For the text-containing cell, return its midpoint in [x, y] coordinate format. 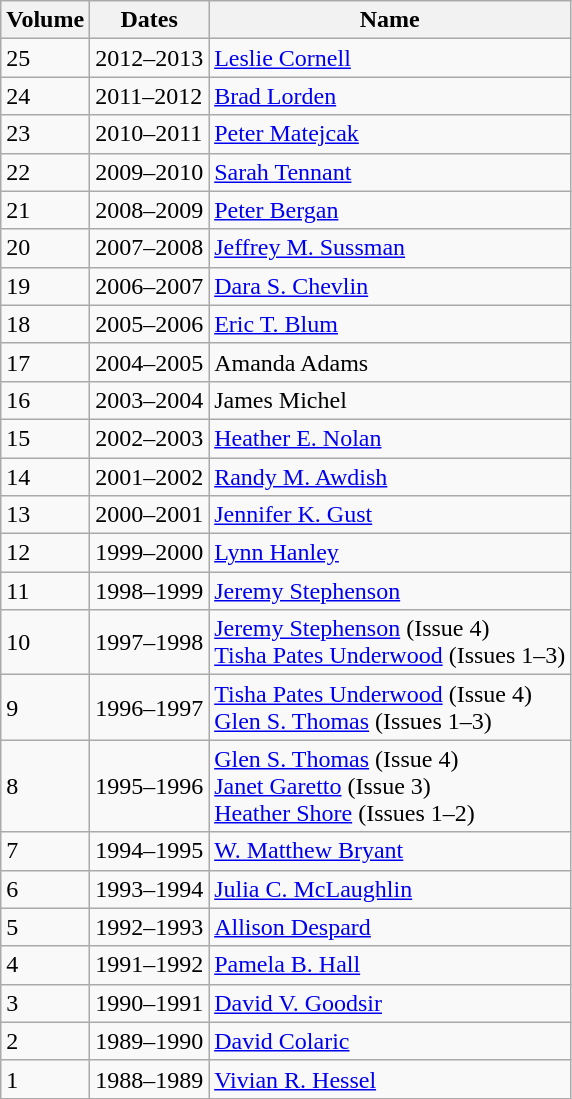
2000–2001 [150, 515]
2005–2006 [150, 324]
David V. Goodsir [390, 1003]
Peter Bergan [390, 210]
Randy M. Awdish [390, 477]
2001–2002 [150, 477]
Name [390, 20]
Pamela B. Hall [390, 965]
2011–2012 [150, 96]
Amanda Adams [390, 362]
15 [46, 438]
Julia C. McLaughlin [390, 889]
Tisha Pates Underwood (Issue 4)Glen S. Thomas (Issues 1–3) [390, 708]
24 [46, 96]
2012–2013 [150, 58]
2003–2004 [150, 400]
1 [46, 1079]
4 [46, 965]
9 [46, 708]
Dara S. Chevlin [390, 286]
1989–1990 [150, 1041]
Heather E. Nolan [390, 438]
Lynn Hanley [390, 553]
1995–1996 [150, 786]
Glen S. Thomas (Issue 4)Janet Garetto (Issue 3)Heather Shore (Issues 1–2) [390, 786]
21 [46, 210]
Jeremy Stephenson [390, 591]
Peter Matejcak [390, 134]
Jennifer K. Gust [390, 515]
Volume [46, 20]
20 [46, 248]
7 [46, 851]
5 [46, 927]
1988–1989 [150, 1079]
1998–1999 [150, 591]
1993–1994 [150, 889]
2 [46, 1041]
Jeremy Stephenson (Issue 4) Tisha Pates Underwood (Issues 1–3) [390, 642]
13 [46, 515]
25 [46, 58]
12 [46, 553]
8 [46, 786]
2007–2008 [150, 248]
10 [46, 642]
2009–2010 [150, 172]
11 [46, 591]
2008–2009 [150, 210]
Allison Despard [390, 927]
Vivian R. Hessel [390, 1079]
Eric T. Blum [390, 324]
2010–2011 [150, 134]
James Michel [390, 400]
W. Matthew Bryant [390, 851]
23 [46, 134]
3 [46, 1003]
1994–1995 [150, 851]
2004–2005 [150, 362]
1996–1997 [150, 708]
17 [46, 362]
6 [46, 889]
14 [46, 477]
Sarah Tennant [390, 172]
Brad Lorden [390, 96]
1990–1991 [150, 1003]
2006–2007 [150, 286]
1992–1993 [150, 927]
David Colaric [390, 1041]
16 [46, 400]
Jeffrey M. Sussman [390, 248]
Dates [150, 20]
1991–1992 [150, 965]
18 [46, 324]
Leslie Cornell [390, 58]
1997–1998 [150, 642]
22 [46, 172]
2002–2003 [150, 438]
19 [46, 286]
1999–2000 [150, 553]
